Search for the cell housing the specified text and yield its (x, y) center coordinate. 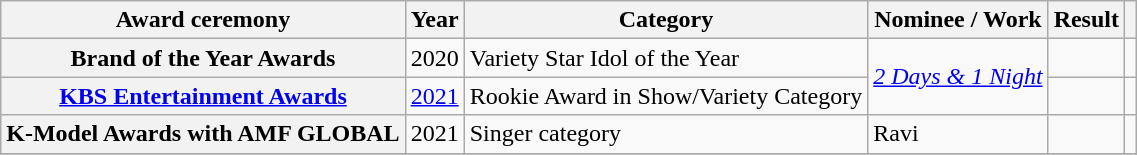
Brand of the Year Awards (203, 58)
Category (666, 20)
K-Model Awards with AMF GLOBAL (203, 134)
KBS Entertainment Awards (203, 96)
2 Days & 1 Night (958, 77)
Award ceremony (203, 20)
2020 (434, 58)
Singer category (666, 134)
Result (1086, 20)
Nominee / Work (958, 20)
Year (434, 20)
Rookie Award in Show/Variety Category (666, 96)
Variety Star Idol of the Year (666, 58)
Ravi (958, 134)
